Find where the given text appears and provide that cell's center as [x, y] coordinate. 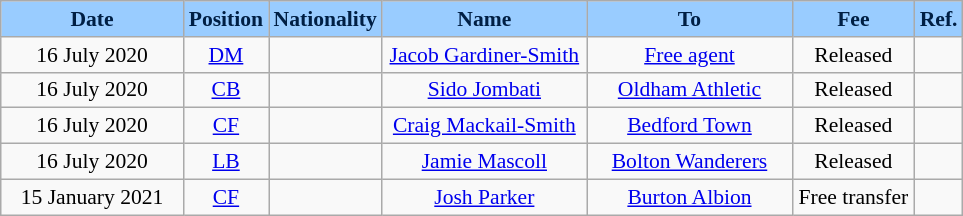
Craig Mackail-Smith [484, 126]
Ref. [939, 19]
Free agent [690, 55]
Free transfer [854, 197]
Fee [854, 19]
DM [226, 55]
To [690, 19]
Oldham Athletic [690, 90]
Burton Albion [690, 197]
LB [226, 162]
15 January 2021 [92, 197]
Josh Parker [484, 197]
Jacob Gardiner-Smith [484, 55]
Bolton Wanderers [690, 162]
Name [484, 19]
CB [226, 90]
Nationality [324, 19]
Date [92, 19]
Sido Jombati [484, 90]
Jamie Mascoll [484, 162]
Bedford Town [690, 126]
Position [226, 19]
